Detect which cell encompasses the target text, then output its (x, y) center coordinate. 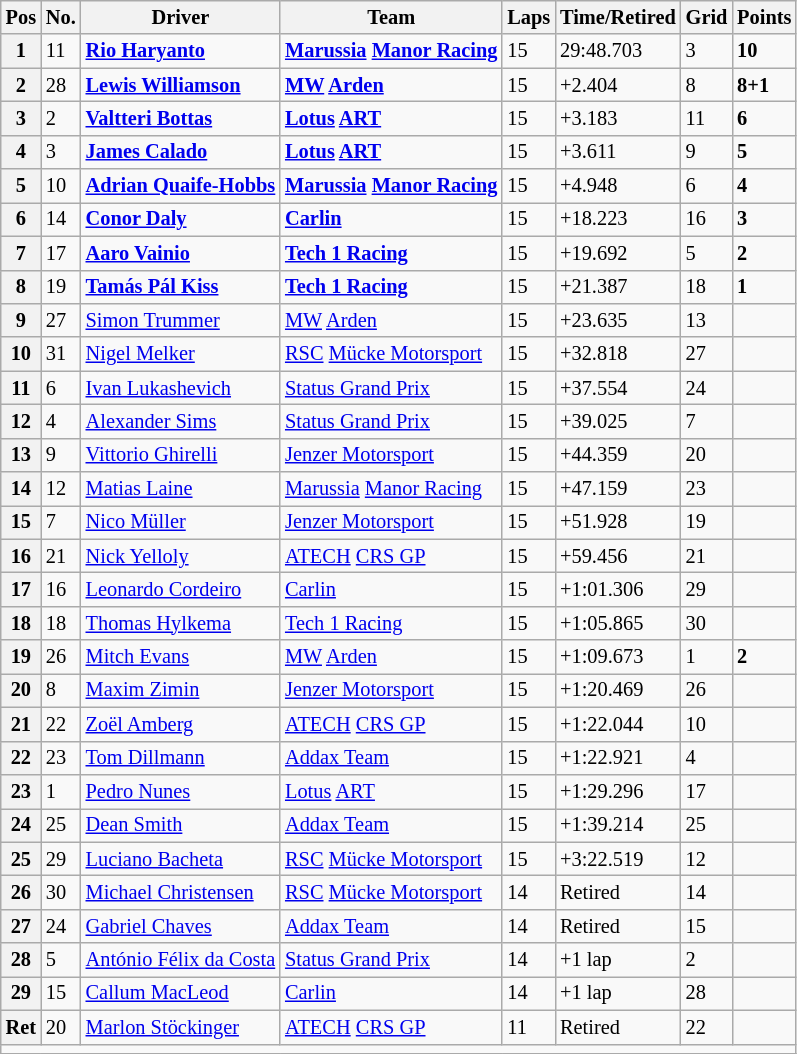
Nico Müller (180, 522)
+1:22.044 (618, 724)
Tom Dillmann (180, 758)
+2.404 (618, 85)
+3:22.519 (618, 859)
+44.359 (618, 455)
+19.692 (618, 253)
+1:05.865 (618, 623)
+47.159 (618, 489)
+51.928 (618, 522)
Dean Smith (180, 825)
Tamás Pál Kiss (180, 287)
Maxim Zimin (180, 690)
Marlon Stöckinger (180, 1027)
Driver (180, 17)
James Calado (180, 152)
+23.635 (618, 320)
+18.223 (618, 219)
Points (764, 17)
Zoël Amberg (180, 724)
António Félix da Costa (180, 960)
+21.387 (618, 287)
+3.183 (618, 118)
Matias Laine (180, 489)
Leonardo Cordeiro (180, 589)
Valtteri Bottas (180, 118)
No. (61, 17)
Simon Trummer (180, 320)
+3.611 (618, 152)
Grid (707, 17)
Adrian Quaife-Hobbs (180, 186)
Pos (21, 17)
Thomas Hylkema (180, 623)
+1:01.306 (618, 589)
Aaro Vainio (180, 253)
Mitch Evans (180, 657)
+1:22.921 (618, 758)
+1:29.296 (618, 791)
+1:20.469 (618, 690)
+1:39.214 (618, 825)
+32.818 (618, 354)
29:48.703 (618, 51)
Luciano Bacheta (180, 859)
31 (61, 354)
Nigel Melker (180, 354)
Callum MacLeod (180, 993)
+37.554 (618, 388)
Vittorio Ghirelli (180, 455)
Rio Haryanto (180, 51)
Conor Daly (180, 219)
Ret (21, 1027)
Michael Christensen (180, 892)
Team (391, 17)
Alexander Sims (180, 421)
Nick Yelloly (180, 556)
Time/Retired (618, 17)
+59.456 (618, 556)
+39.025 (618, 421)
Pedro Nunes (180, 791)
+4.948 (618, 186)
Lewis Williamson (180, 85)
Gabriel Chaves (180, 926)
8+1 (764, 85)
Laps (528, 17)
Ivan Lukashevich (180, 388)
+1:09.673 (618, 657)
